Find where the given text appears and provide that cell's center as (x, y) coordinate. 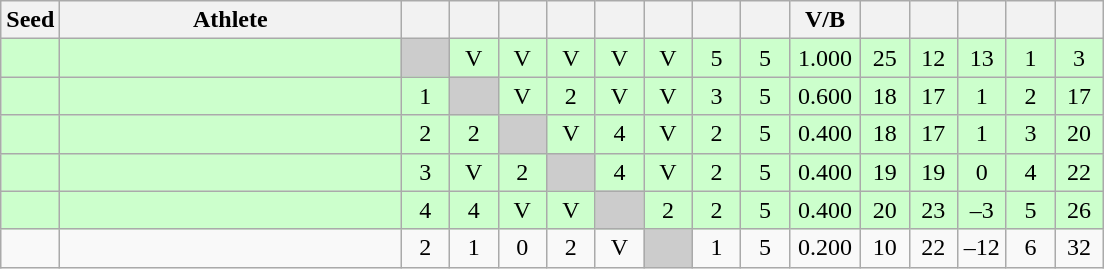
10 (884, 248)
6 (1030, 248)
1.000 (824, 58)
V/B (824, 20)
–12 (982, 248)
Seed (30, 20)
Athlete (230, 20)
12 (934, 58)
32 (1080, 248)
13 (982, 58)
–3 (982, 210)
25 (884, 58)
26 (1080, 210)
0.600 (824, 96)
0.200 (824, 248)
23 (934, 210)
